Determine the [X, Y] coordinate at the center of the cell enclosing the given text.  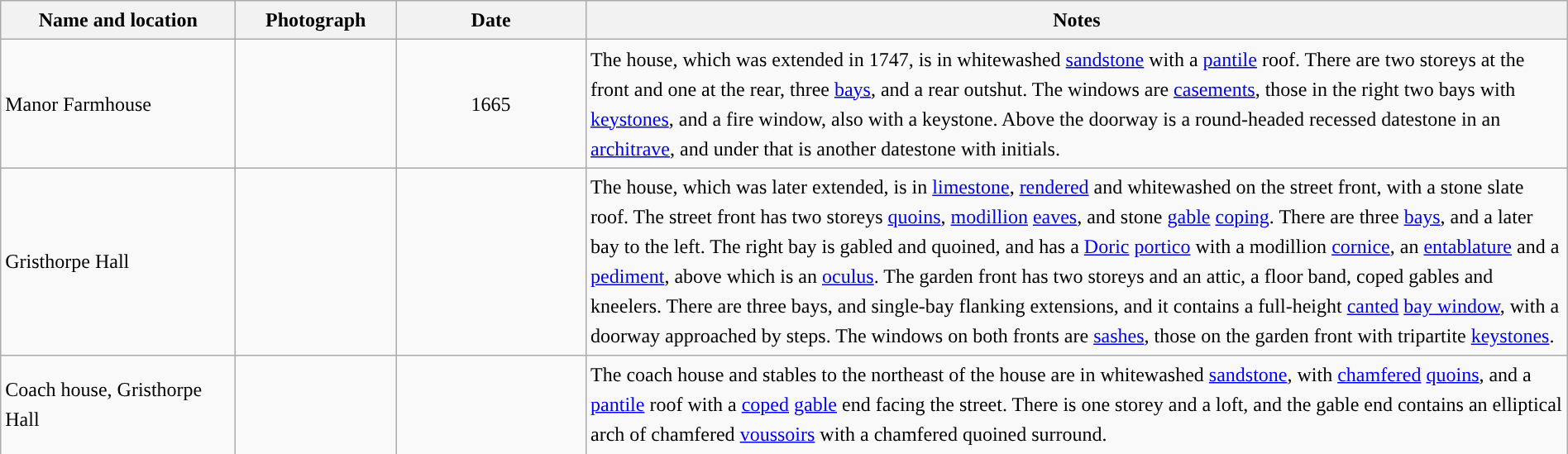
Date [491, 20]
Coach house, Gristhorpe Hall [118, 405]
Name and location [118, 20]
Notes [1077, 20]
Photograph [316, 20]
Gristhorpe Hall [118, 261]
1665 [491, 104]
Manor Farmhouse [118, 104]
